Return the (x, y) coordinate for the center point of the cell that contains the specified text.  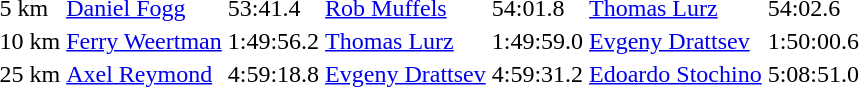
1:49:59.0 (537, 41)
Evgeny Drattsev (676, 41)
Ferry Weertman (144, 41)
Thomas Lurz (406, 41)
1:49:56.2 (273, 41)
